Output the [X, Y] coordinate of the center of the cell containing the given text.  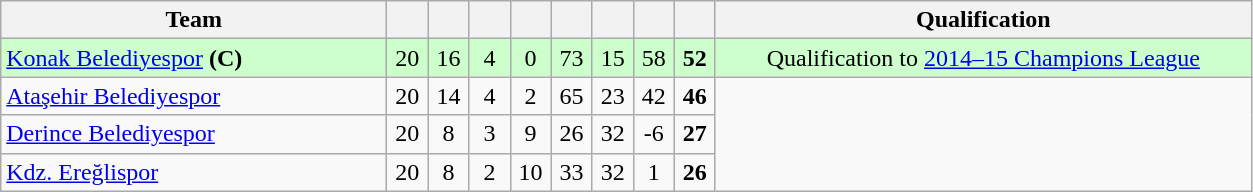
46 [694, 96]
23 [612, 96]
14 [448, 96]
15 [612, 58]
42 [654, 96]
1 [654, 172]
Qualification to 2014–15 Champions League [983, 58]
Ataşehir Belediyespor [194, 96]
Derince Belediyespor [194, 134]
33 [572, 172]
73 [572, 58]
27 [694, 134]
Kdz. Ereğlispor [194, 172]
-6 [654, 134]
0 [530, 58]
Konak Belediyespor (C) [194, 58]
52 [694, 58]
9 [530, 134]
58 [654, 58]
65 [572, 96]
3 [490, 134]
10 [530, 172]
Qualification [983, 20]
Team [194, 20]
16 [448, 58]
